Detect which cell encompasses the target text, then output its [x, y] center coordinate. 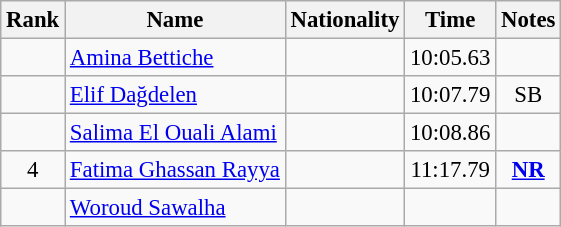
NR [528, 170]
10:08.86 [450, 133]
10:07.79 [450, 95]
Name [176, 20]
SB [528, 95]
Salima El Ouali Alami [176, 133]
Nationality [344, 20]
4 [33, 170]
Fatima Ghassan Rayya [176, 170]
Elif Dağdelen [176, 95]
Notes [528, 20]
Rank [33, 20]
11:17.79 [450, 170]
10:05.63 [450, 58]
Woroud Sawalha [176, 208]
Amina Bettiche [176, 58]
Time [450, 20]
